Search for the cell housing the specified text and yield its (x, y) center coordinate. 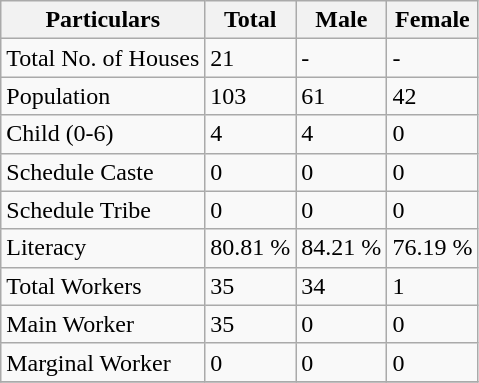
1 (432, 286)
Main Worker (103, 324)
42 (432, 96)
Marginal Worker (103, 362)
76.19 % (432, 248)
Total No. of Houses (103, 58)
103 (250, 96)
Total Workers (103, 286)
Literacy (103, 248)
Female (432, 20)
34 (342, 286)
21 (250, 58)
Male (342, 20)
Total (250, 20)
Particulars (103, 20)
Schedule Tribe (103, 210)
84.21 % (342, 248)
80.81 % (250, 248)
Child (0-6) (103, 134)
Schedule Caste (103, 172)
Population (103, 96)
61 (342, 96)
